Find where the given text appears and provide that cell's center as (X, Y) coordinate. 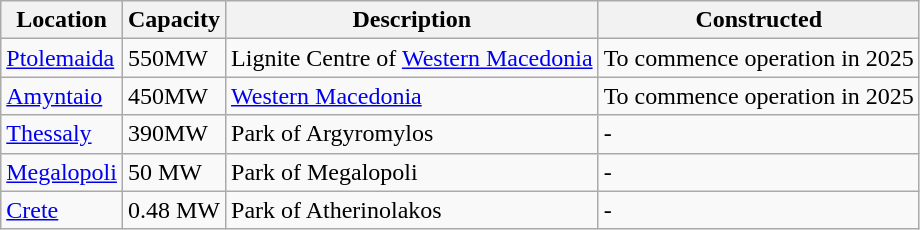
Thessaly (62, 134)
Megalopoli (62, 172)
Ptolemaida (62, 58)
Constructed (758, 20)
50 MW (174, 172)
390MW (174, 134)
Park of Atherinolakos (412, 210)
Location (62, 20)
Western Macedonia (412, 96)
0.48 MW (174, 210)
Description (412, 20)
Crete (62, 210)
Park of Megalopoli (412, 172)
Lignite Centre of Western Macedonia (412, 58)
Park of Argyromylos (412, 134)
550MW (174, 58)
450MW (174, 96)
Capacity (174, 20)
Amyntaio (62, 96)
